Identify which cell holds the provided text, then report its [X, Y] central coordinate. 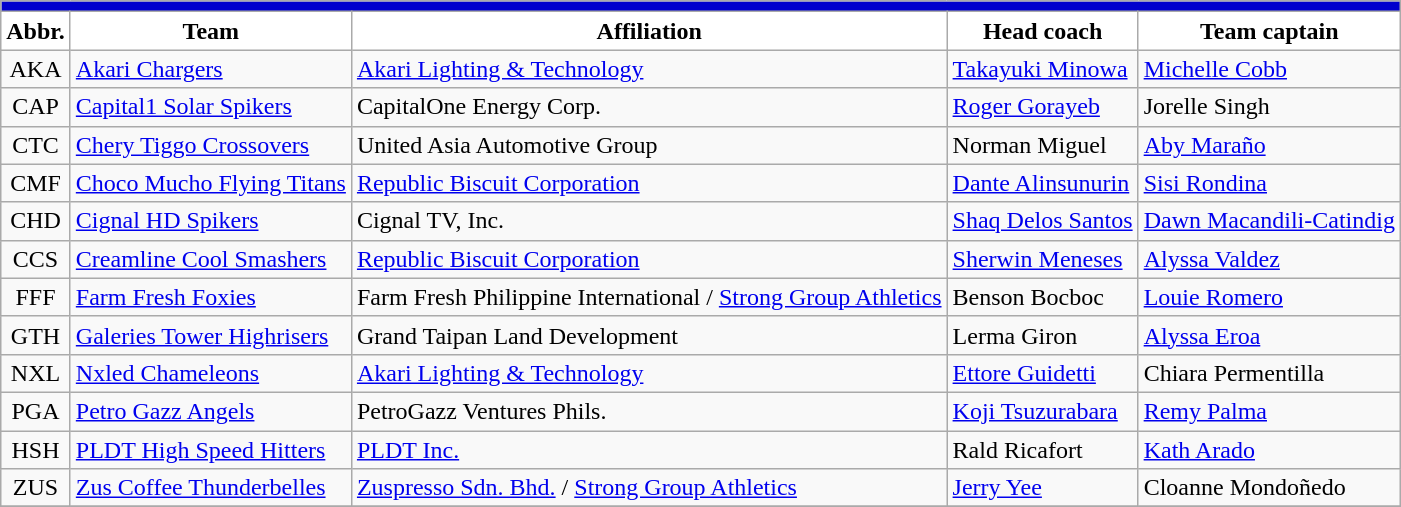
Cloanne Mondoñedo [1269, 488]
CMF [36, 183]
Farm Fresh Foxies [210, 297]
CHD [36, 221]
Capital1 Solar Spikers [210, 107]
Takayuki Minowa [1042, 69]
Choco Mucho Flying Titans [210, 183]
NXL [36, 373]
PetroGazz Ventures Phils. [649, 411]
Affiliation [649, 31]
Jorelle Singh [1269, 107]
Sherwin Meneses [1042, 259]
CapitalOne Energy Corp. [649, 107]
Lerma Giron [1042, 335]
PGA [36, 411]
Zuspresso Sdn. Bhd. / Strong Group Athletics [649, 488]
HSH [36, 449]
Roger Gorayeb [1042, 107]
Chiara Permentilla [1269, 373]
Sisi Rondina [1269, 183]
Chery Tiggo Crossovers [210, 145]
Akari Chargers [210, 69]
Benson Bocboc [1042, 297]
Kath Arado [1269, 449]
Petro Gazz Angels [210, 411]
Zus Coffee Thunderbelles [210, 488]
Louie Romero [1269, 297]
United Asia Automotive Group [649, 145]
CAP [36, 107]
Team captain [1269, 31]
GTH [36, 335]
Abbr. [36, 31]
Dante Alinsunurin [1042, 183]
Alyssa Valdez [1269, 259]
Galeries Tower Highrisers [210, 335]
AKA [36, 69]
FFF [36, 297]
Cignal HD Spikers [210, 221]
Remy Palma [1269, 411]
Creamline Cool Smashers [210, 259]
Koji Tsuzurabara [1042, 411]
CTC [36, 145]
Farm Fresh Philippine International / Strong Group Athletics [649, 297]
ZUS [36, 488]
Team [210, 31]
Rald Ricafort [1042, 449]
Shaq Delos Santos [1042, 221]
PLDT Inc. [649, 449]
Cignal TV, Inc. [649, 221]
Head coach [1042, 31]
CCS [36, 259]
PLDT High Speed Hitters [210, 449]
Michelle Cobb [1269, 69]
Ettore Guidetti [1042, 373]
Aby Maraño [1269, 145]
Nxled Chameleons [210, 373]
Norman Miguel [1042, 145]
Dawn Macandili-Catindig [1269, 221]
Grand Taipan Land Development [649, 335]
Alyssa Eroa [1269, 335]
Jerry Yee [1042, 488]
